Extract the (X, Y) coordinate from the center of the cell holding the provided text.  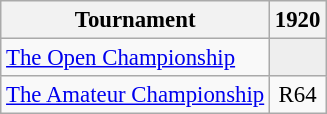
The Amateur Championship (136, 95)
Tournament (136, 20)
1920 (298, 20)
The Open Championship (136, 58)
R64 (298, 95)
